Identify which cell holds the provided text, then report its [x, y] central coordinate. 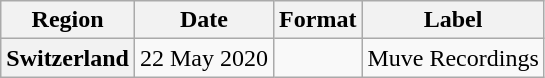
Label [453, 20]
Muve Recordings [453, 58]
Switzerland [68, 58]
Region [68, 20]
Format [318, 20]
Date [204, 20]
22 May 2020 [204, 58]
